For the text-containing cell, return its midpoint in [X, Y] coordinate format. 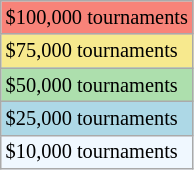
$25,000 tournaments [97, 118]
$10,000 tournaments [97, 152]
$100,000 tournaments [97, 17]
$50,000 tournaments [97, 85]
$75,000 tournaments [97, 51]
